Determine the [X, Y] coordinate at the center of the cell enclosing the given text.  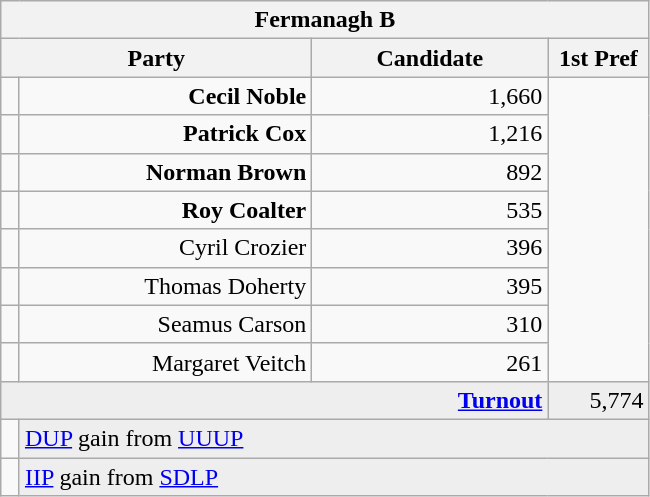
396 [430, 248]
1st Pref [598, 58]
Norman Brown [165, 172]
Turnout [274, 400]
Roy Coalter [165, 210]
Seamus Carson [165, 324]
535 [430, 210]
Thomas Doherty [165, 286]
1,660 [430, 96]
892 [430, 172]
IIP gain from SDLP [334, 477]
Cecil Noble [165, 96]
310 [430, 324]
395 [430, 286]
Cyril Crozier [165, 248]
Party [156, 58]
Candidate [430, 58]
5,774 [598, 400]
1,216 [430, 134]
DUP gain from UUUP [334, 438]
Fermanagh B [325, 20]
Margaret Veitch [165, 362]
261 [430, 362]
Patrick Cox [165, 134]
